Provide the [x, y] coordinate of the cell's center where the given text is located.  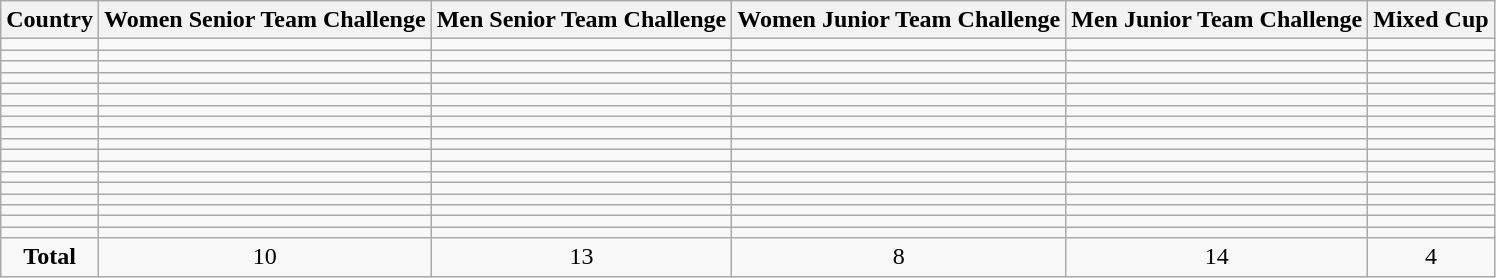
Men Junior Team Challenge [1217, 20]
Mixed Cup [1431, 20]
Country [50, 20]
14 [1217, 257]
8 [899, 257]
Women Senior Team Challenge [264, 20]
10 [264, 257]
4 [1431, 257]
Women Junior Team Challenge [899, 20]
Men Senior Team Challenge [582, 20]
Total [50, 257]
13 [582, 257]
